For the text-containing cell, return its midpoint in (x, y) coordinate format. 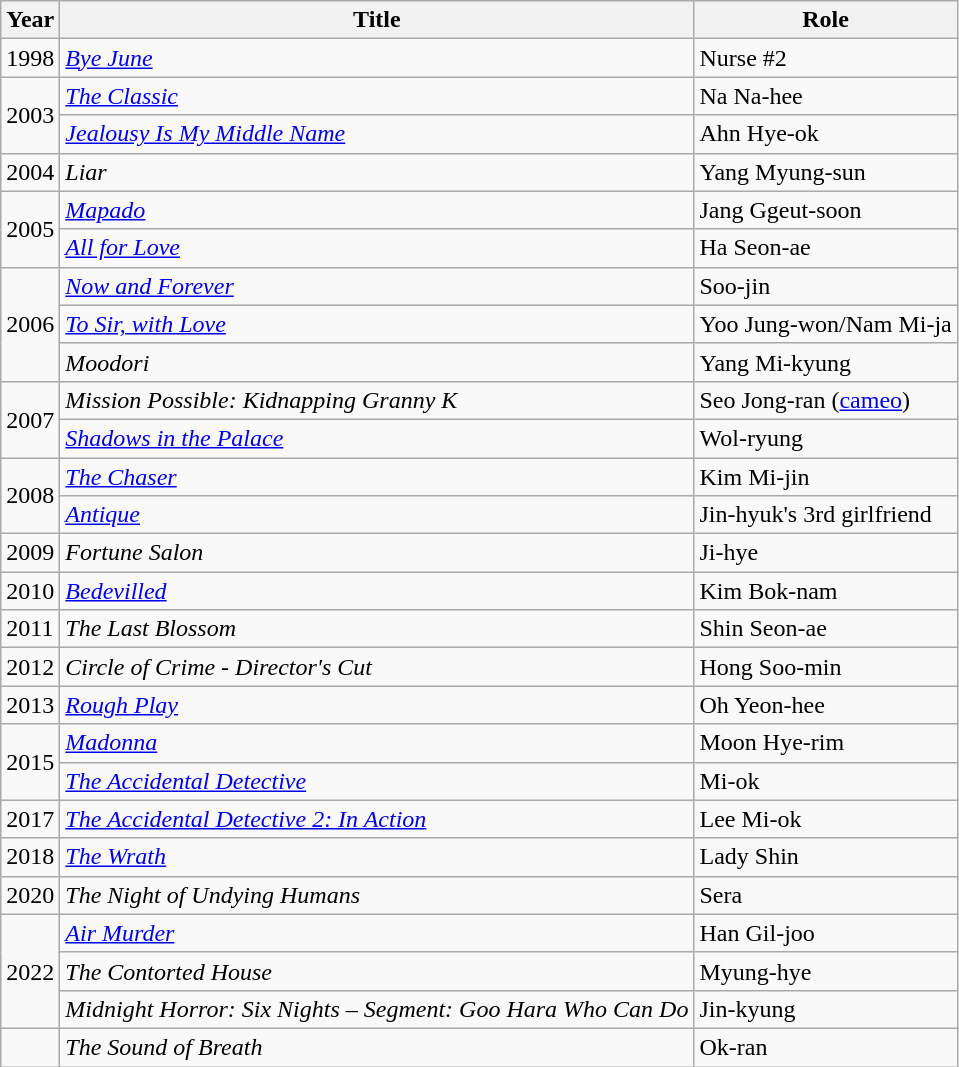
2009 (30, 553)
Year (30, 20)
Wol-ryung (826, 438)
Ahn Hye-ok (826, 134)
2012 (30, 667)
Han Gil-joo (826, 933)
Bedevilled (377, 591)
2022 (30, 971)
Fortune Salon (377, 553)
2017 (30, 819)
2004 (30, 172)
2011 (30, 629)
2006 (30, 324)
All for Love (377, 248)
Shin Seon-ae (826, 629)
Kim Bok-nam (826, 591)
Yang Myung-sun (826, 172)
Yang Mi-kyung (826, 362)
The Sound of Breath (377, 1047)
Myung-hye (826, 971)
2003 (30, 115)
Air Murder (377, 933)
2010 (30, 591)
The Chaser (377, 477)
Jealousy Is My Middle Name (377, 134)
Antique (377, 515)
Bye June (377, 58)
Moon Hye-rim (826, 743)
The Accidental Detective 2: In Action (377, 819)
The Accidental Detective (377, 781)
Mission Possible: Kidnapping Granny K (377, 400)
The Classic (377, 96)
The Wrath (377, 857)
Soo-jin (826, 286)
1998 (30, 58)
Lee Mi-ok (826, 819)
Title (377, 20)
Now and Forever (377, 286)
Ji-hye (826, 553)
Midnight Horror: Six Nights – Segment: Goo Hara Who Can Do (377, 1009)
Na Na-hee (826, 96)
Yoo Jung-won/Nam Mi-ja (826, 324)
Role (826, 20)
2013 (30, 705)
Jang Ggeut-soon (826, 210)
Kim Mi-jin (826, 477)
Lady Shin (826, 857)
2018 (30, 857)
Rough Play (377, 705)
Moodori (377, 362)
2020 (30, 895)
Nurse #2 (826, 58)
Seo Jong-ran (cameo) (826, 400)
Oh Yeon-hee (826, 705)
To Sir, with Love (377, 324)
2005 (30, 229)
Shadows in the Palace (377, 438)
Hong Soo-min (826, 667)
Mi-ok (826, 781)
2008 (30, 496)
Mapado (377, 210)
Ok-ran (826, 1047)
The Night of Undying Humans (377, 895)
Jin-kyung (826, 1009)
Ha Seon-ae (826, 248)
The Contorted House (377, 971)
Sera (826, 895)
Liar (377, 172)
2015 (30, 762)
2007 (30, 419)
Madonna (377, 743)
Jin-hyuk's 3rd girlfriend (826, 515)
Circle of Crime - Director's Cut (377, 667)
The Last Blossom (377, 629)
